Locate the cell with the specified text and output its (x, y) center coordinate. 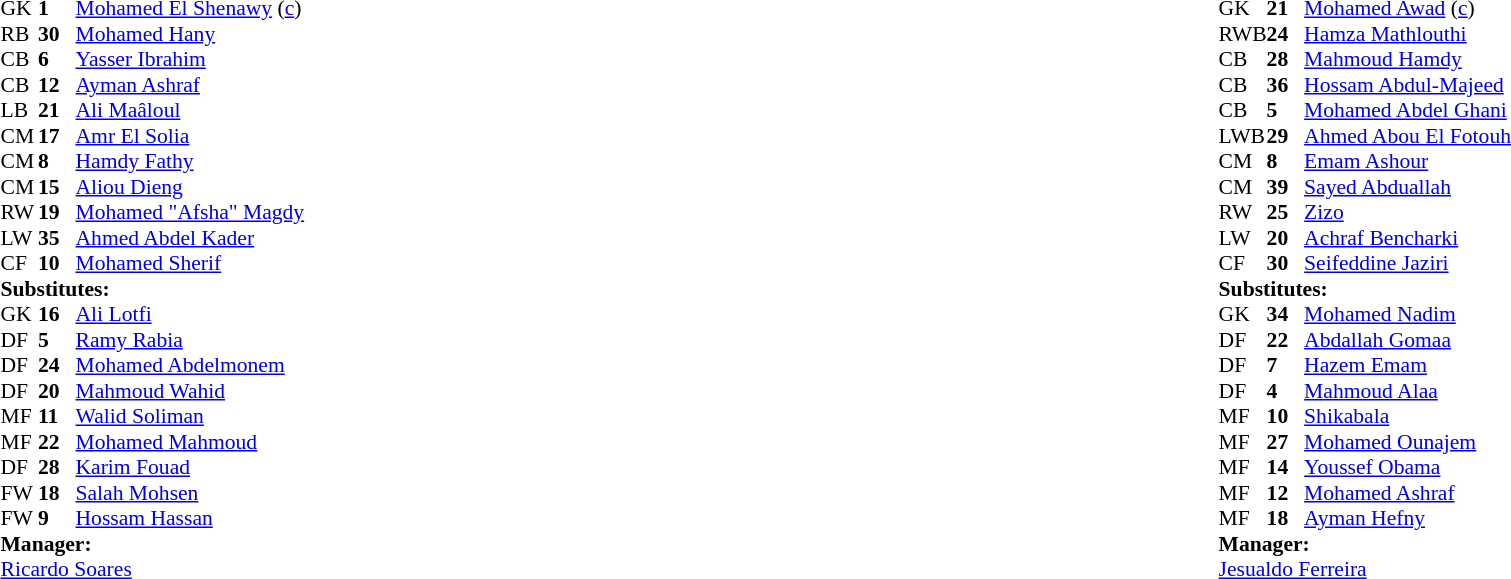
Sayed Abduallah (1408, 187)
Seifeddine Jaziri (1408, 263)
Walid Soliman (190, 417)
Mohamed Ashraf (1408, 493)
39 (1286, 187)
36 (1286, 85)
Mahmoud Wahid (190, 391)
LB (19, 111)
Mohamed Ounajem (1408, 442)
RB (19, 34)
Ayman Hefny (1408, 519)
Mohamed Abdelmonem (190, 365)
16 (57, 315)
14 (1286, 467)
19 (57, 213)
6 (57, 59)
Aliou Dieng (190, 187)
Ramy Rabia (190, 340)
Mohamed Abdel Ghani (1408, 111)
Ahmed Abou El Fotouh (1408, 136)
Mahmoud Alaa (1408, 391)
4 (1286, 391)
29 (1286, 136)
Mohamed Sherif (190, 263)
Salah Mohsen (190, 493)
7 (1286, 365)
Youssef Obama (1408, 467)
Shikabala (1408, 417)
21 (57, 111)
Ali Lotfi (190, 315)
Achraf Bencharki (1408, 238)
Zizo (1408, 213)
Karim Fouad (190, 467)
Yasser Ibrahim (190, 59)
35 (57, 238)
Mohamed Mahmoud (190, 442)
Ayman Ashraf (190, 85)
Ahmed Abdel Kader (190, 238)
Emam Ashour (1408, 161)
Hossam Abdul-Majeed (1408, 85)
11 (57, 417)
RWB (1243, 34)
Ali Maâloul (190, 111)
Mohamed Hany (190, 34)
9 (57, 519)
27 (1286, 442)
Mohamed "Afsha" Magdy (190, 213)
25 (1286, 213)
Amr El Solia (190, 136)
Mohamed Nadim (1408, 315)
Hamza Mathlouthi (1408, 34)
Hossam Hassan (190, 519)
17 (57, 136)
Abdallah Gomaa (1408, 340)
34 (1286, 315)
LWB (1243, 136)
Hamdy Fathy (190, 161)
Mahmoud Hamdy (1408, 59)
15 (57, 187)
Hazem Emam (1408, 365)
